Return [x, y] of the center of cell containing provided text 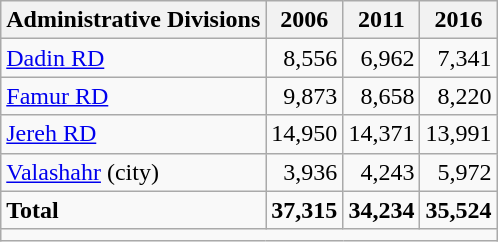
Administrative Divisions [134, 20]
2011 [382, 20]
8,556 [304, 58]
Famur RD [134, 96]
3,936 [304, 172]
8,220 [458, 96]
7,341 [458, 58]
2006 [304, 20]
13,991 [458, 134]
Total [134, 210]
8,658 [382, 96]
37,315 [304, 210]
2016 [458, 20]
35,524 [458, 210]
34,234 [382, 210]
6,962 [382, 58]
4,243 [382, 172]
Valashahr (city) [134, 172]
Jereh RD [134, 134]
14,371 [382, 134]
14,950 [304, 134]
5,972 [458, 172]
Dadin RD [134, 58]
9,873 [304, 96]
